Search for the cell housing the specified text and yield its [x, y] center coordinate. 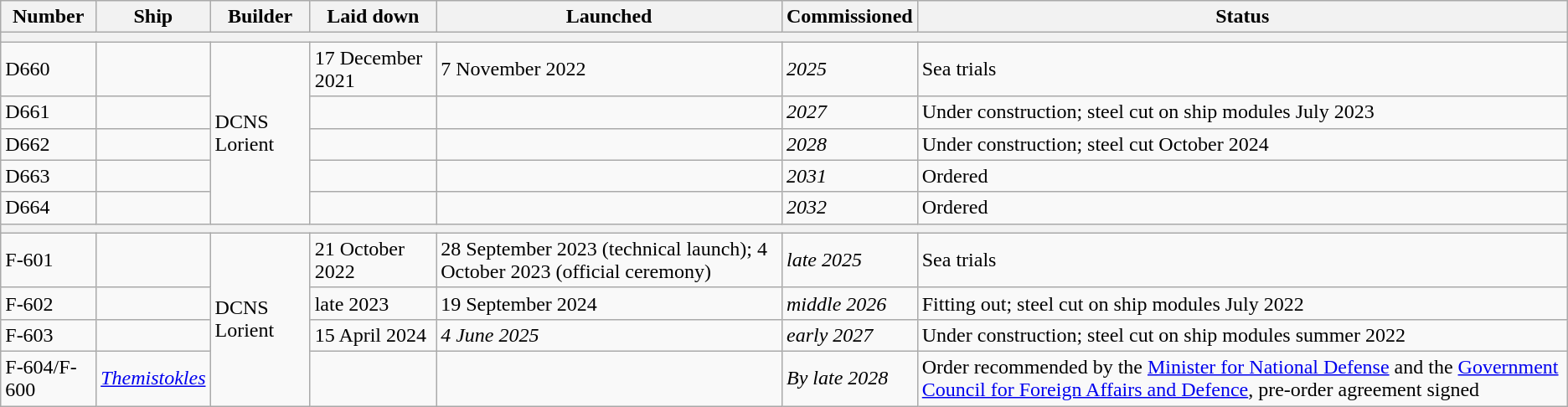
21 October 2022 [373, 260]
Fitting out; steel cut on ship modules July 2022 [1242, 303]
D664 [49, 208]
Builder [260, 17]
D661 [49, 112]
late 2025 [849, 260]
Status [1242, 17]
2031 [849, 176]
Laid down [373, 17]
7 November 2022 [610, 69]
4 June 2025 [610, 335]
middle 2026 [849, 303]
late 2023 [373, 303]
Under construction; steel cut on ship modules summer 2022 [1242, 335]
F-604/F-600 [49, 379]
2032 [849, 208]
28 September 2023 (technical launch); 4 October 2023 (official ceremony) [610, 260]
Under construction; steel cut October 2024 [1242, 144]
15 April 2024 [373, 335]
Order recommended by the Minister for National Defense and the Government Council for Foreign Affairs and Defence, pre-order agreement signed [1242, 379]
19 September 2024 [610, 303]
D662 [49, 144]
D660 [49, 69]
F-601 [49, 260]
17 December 2021 [373, 69]
Under construction; steel cut on ship modules July 2023 [1242, 112]
D663 [49, 176]
2025 [849, 69]
Commissioned [849, 17]
By late 2028 [849, 379]
2028 [849, 144]
early 2027 [849, 335]
F-602 [49, 303]
Number [49, 17]
F-603 [49, 335]
Themistokles [153, 379]
2027 [849, 112]
Launched [610, 17]
Ship [153, 17]
